Scan for the cell matching the given text and deliver its [x, y] coordinate at center. 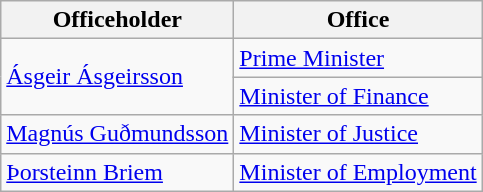
Minister of Justice [358, 134]
Þorsteinn Briem [118, 172]
Minister of Finance [358, 96]
Prime Minister [358, 58]
Officeholder [118, 20]
Minister of Employment [358, 172]
Ásgeir Ásgeirsson [118, 77]
Magnús Guðmundsson [118, 134]
Office [358, 20]
